Return the [x, y] coordinate for the center point of the cell that contains the specified text.  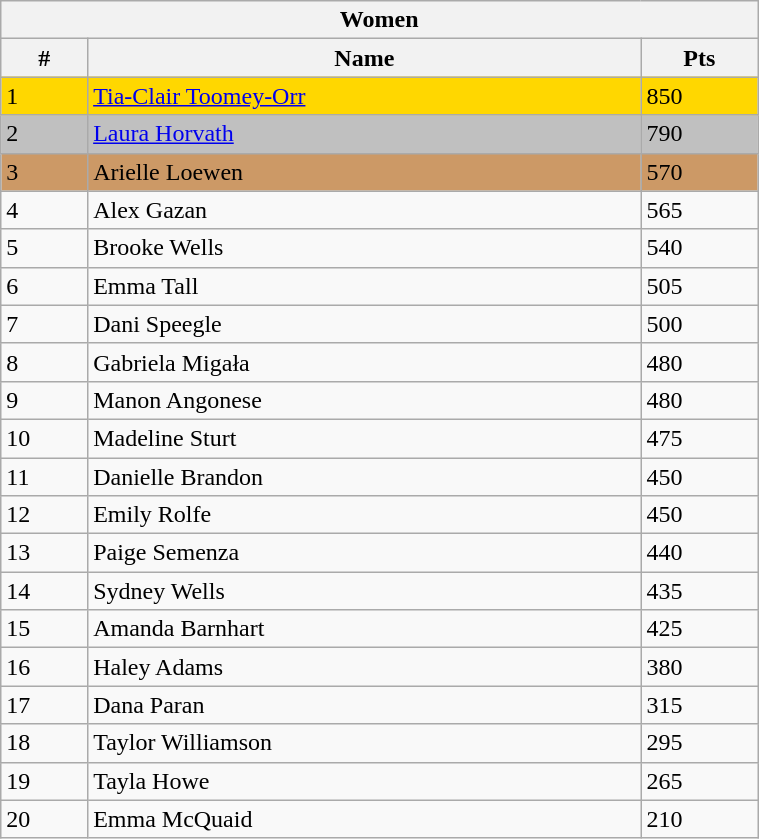
1 [44, 96]
16 [44, 667]
425 [700, 629]
Manon Angonese [364, 400]
315 [700, 705]
Tia-Clair Toomey-Orr [364, 96]
265 [700, 781]
Arielle Loewen [364, 172]
6 [44, 286]
4 [44, 210]
Alex Gazan [364, 210]
Emily Rolfe [364, 515]
Sydney Wells [364, 591]
Taylor Williamson [364, 743]
Laura Horvath [364, 134]
850 [700, 96]
11 [44, 477]
435 [700, 591]
Emma Tall [364, 286]
Brooke Wells [364, 248]
Emma McQuaid [364, 819]
15 [44, 629]
540 [700, 248]
12 [44, 515]
Pts [700, 58]
500 [700, 324]
210 [700, 819]
295 [700, 743]
8 [44, 362]
Amanda Barnhart [364, 629]
505 [700, 286]
475 [700, 438]
# [44, 58]
Dani Speegle [364, 324]
790 [700, 134]
Danielle Brandon [364, 477]
20 [44, 819]
3 [44, 172]
19 [44, 781]
9 [44, 400]
Gabriela Migała [364, 362]
Haley Adams [364, 667]
Tayla Howe [364, 781]
565 [700, 210]
Women [380, 20]
Paige Semenza [364, 553]
14 [44, 591]
380 [700, 667]
Dana Paran [364, 705]
5 [44, 248]
17 [44, 705]
440 [700, 553]
Madeline Sturt [364, 438]
7 [44, 324]
10 [44, 438]
Name [364, 58]
570 [700, 172]
13 [44, 553]
2 [44, 134]
18 [44, 743]
